Detect which cell encompasses the target text, then output its [x, y] center coordinate. 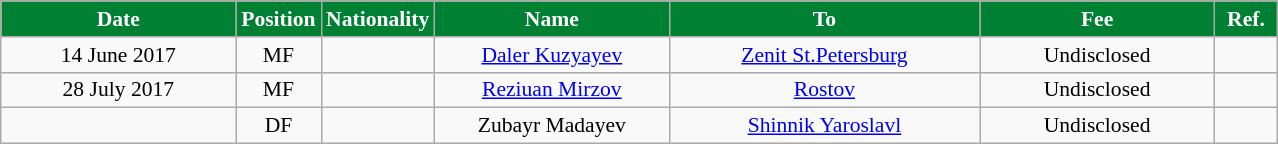
Date [118, 19]
DF [278, 126]
Position [278, 19]
14 June 2017 [118, 55]
Zubayr Madayev [552, 126]
Nationality [378, 19]
Name [552, 19]
Rostov [824, 90]
Reziuan Mirzov [552, 90]
Daler Kuzyayev [552, 55]
Shinnik Yaroslavl [824, 126]
Zenit St.Petersburg [824, 55]
28 July 2017 [118, 90]
To [824, 19]
Fee [1098, 19]
Ref. [1246, 19]
